Scan for the cell matching the given text and deliver its [X, Y] coordinate at center. 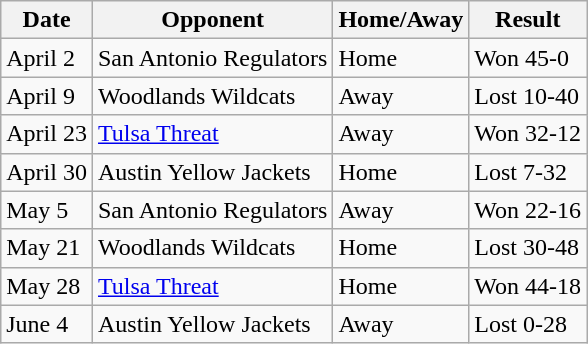
Won 44-18 [528, 286]
June 4 [47, 324]
Won 22-16 [528, 210]
Lost 10-40 [528, 96]
Lost 30-48 [528, 248]
Won 32-12 [528, 134]
Won 45-0 [528, 58]
April 2 [47, 58]
Home/Away [401, 20]
April 30 [47, 172]
April 9 [47, 96]
May 5 [47, 210]
April 23 [47, 134]
Date [47, 20]
Result [528, 20]
Lost 7-32 [528, 172]
Lost 0-28 [528, 324]
May 21 [47, 248]
May 28 [47, 286]
Opponent [212, 20]
